Scan for the cell matching the given text and deliver its [X, Y] coordinate at center. 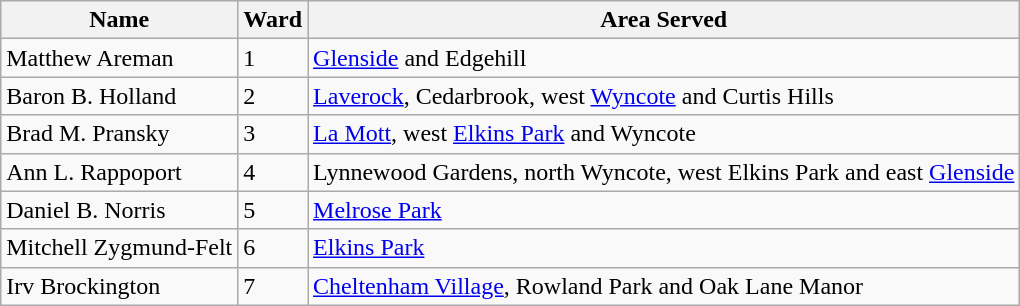
6 [273, 248]
Cheltenham Village, Rowland Park and Oak Lane Manor [664, 286]
La Mott, west Elkins Park and Wyncote [664, 134]
1 [273, 58]
Matthew Areman [120, 58]
Elkins Park [664, 248]
Ann L. Rappoport [120, 172]
Baron B. Holland [120, 96]
Lynnewood Gardens, north Wyncote, west Elkins Park and east Glenside [664, 172]
Melrose Park [664, 210]
Name [120, 20]
3 [273, 134]
Daniel B. Norris [120, 210]
Ward [273, 20]
Laverock, Cedarbrook, west Wyncote and Curtis Hills [664, 96]
4 [273, 172]
2 [273, 96]
7 [273, 286]
Area Served [664, 20]
5 [273, 210]
Irv Brockington [120, 286]
Brad M. Pransky [120, 134]
Mitchell Zygmund-Felt [120, 248]
Glenside and Edgehill [664, 58]
